Find where the given text appears and provide that cell's center as (X, Y) coordinate. 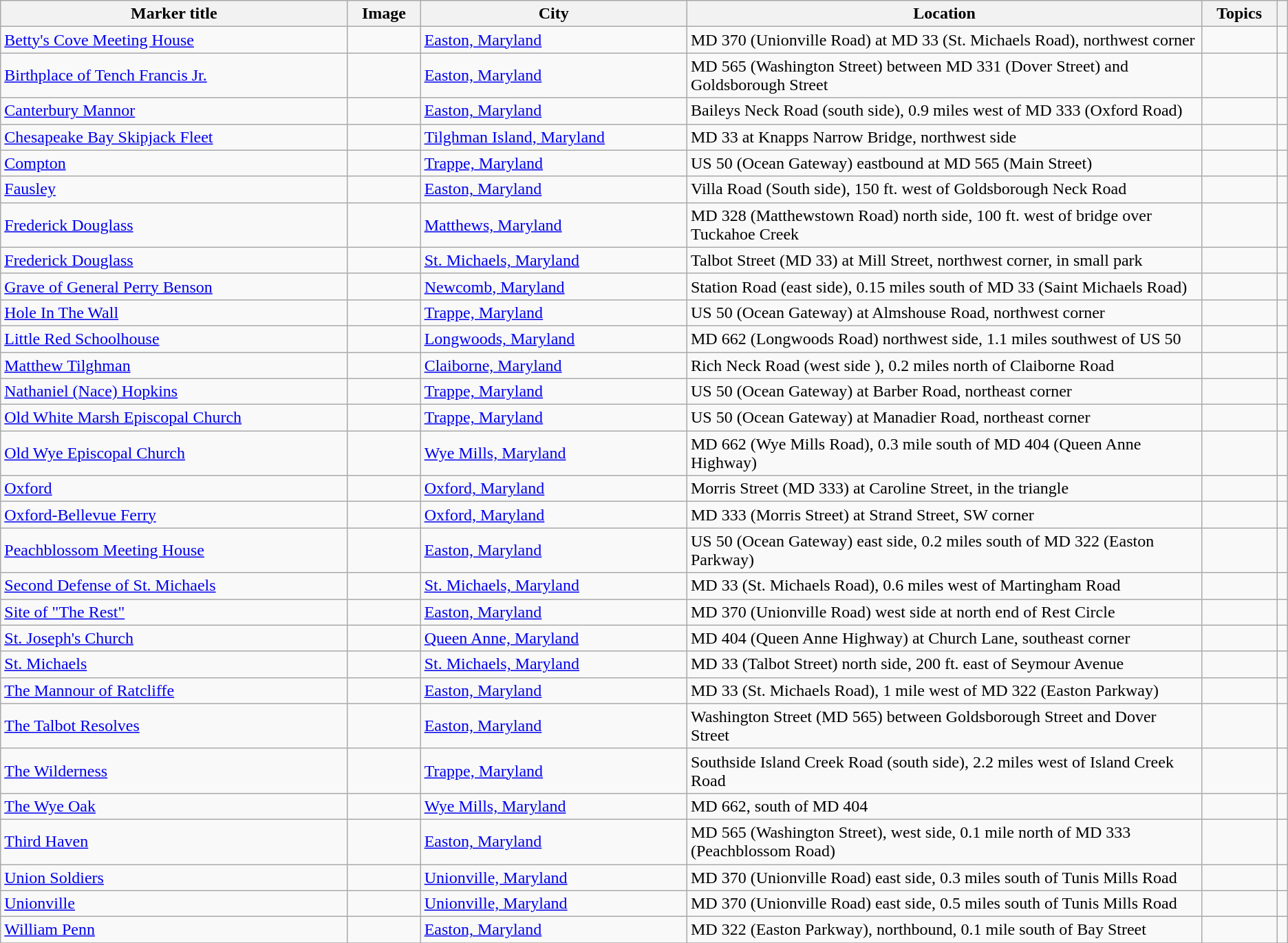
Betty's Cove Meeting House (174, 40)
MD 662, south of MD 404 (944, 806)
MD 404 (Queen Anne Highway) at Church Lane, southeast corner (944, 638)
MD 322 (Easton Parkway), northbound, 0.1 mile south of Bay Street (944, 930)
US 50 (Ocean Gateway) east side, 0.2 miles south of MD 322 (Easton Parkway) (944, 551)
MD 333 (Morris Street) at Strand Street, SW corner (944, 515)
Chesapeake Bay Skipjack Fleet (174, 137)
Hole In The Wall (174, 312)
Topics (1240, 14)
MD 370 (Unionville Road) west side at north end of Rest Circle (944, 612)
City (553, 14)
Compton (174, 163)
MD 370 (Unionville Road) at MD 33 (St. Michaels Road), northwest corner (944, 40)
MD 33 (St. Michaels Road), 0.6 miles west of Martingham Road (944, 586)
Villa Road (South side), 150 ft. west of Goldsborough Neck Road (944, 189)
MD 370 (Unionville Road) east side, 0.5 miles south of Tunis Mills Road (944, 904)
Image (384, 14)
Matthews, Maryland (553, 224)
US 50 (Ocean Gateway) eastbound at MD 565 (Main Street) (944, 163)
St. Joseph's Church (174, 638)
Morris Street (MD 333) at Caroline Street, in the triangle (944, 489)
The Talbot Resolves (174, 725)
Location (944, 14)
Union Soldiers (174, 878)
MD 33 (St. Michaels Road), 1 mile west of MD 322 (Easton Parkway) (944, 690)
US 50 (Ocean Gateway) at Manadier Road, northeast corner (944, 418)
US 50 (Ocean Gateway) at Almshouse Road, northwest corner (944, 312)
Birthplace of Tench Francis Jr. (174, 76)
Little Red Schoolhouse (174, 339)
Marker title (174, 14)
Fausley (174, 189)
Rich Neck Road (west side ), 0.2 miles north of Claiborne Road (944, 365)
MD 662 (Wye Mills Road), 0.3 mile south of MD 404 (Queen Anne Highway) (944, 453)
Talbot Street (MD 33) at Mill Street, northwest corner, in small park (944, 260)
Claiborne, Maryland (553, 365)
MD 662 (Longwoods Road) northwest side, 1.1 miles southwest of US 50 (944, 339)
William Penn (174, 930)
Grave of General Perry Benson (174, 286)
Oxford-Bellevue Ferry (174, 515)
Canterbury Mannor (174, 111)
Queen Anne, Maryland (553, 638)
MD 565 (Washington Street), west side, 0.1 mile north of MD 333 (Peachblossom Road) (944, 841)
The Mannour of Ratcliffe (174, 690)
Longwoods, Maryland (553, 339)
MD 33 (Talbot Street) north side, 200 ft. east of Seymour Avenue (944, 664)
Tilghman Island, Maryland (553, 137)
Second Defense of St. Michaels (174, 586)
St. Michaels (174, 664)
Third Haven (174, 841)
Matthew Tilghman (174, 365)
Old White Marsh Episcopal Church (174, 418)
Old Wye Episcopal Church (174, 453)
Nathaniel (Nace) Hopkins (174, 392)
Station Road (east side), 0.15 miles south of MD 33 (Saint Michaels Road) (944, 286)
Baileys Neck Road (south side), 0.9 miles west of MD 333 (Oxford Road) (944, 111)
US 50 (Ocean Gateway) at Barber Road, northeast corner (944, 392)
Unionville (174, 904)
MD 328 (Matthewstown Road) north side, 100 ft. west of bridge over Tuckahoe Creek (944, 224)
Peachblossom Meeting House (174, 551)
MD 565 (Washington Street) between MD 331 (Dover Street) and Goldsborough Street (944, 76)
Site of "The Rest" (174, 612)
The Wilderness (174, 771)
The Wye Oak (174, 806)
Newcomb, Maryland (553, 286)
MD 33 at Knapps Narrow Bridge, northwest side (944, 137)
MD 370 (Unionville Road) east side, 0.3 miles south of Tunis Mills Road (944, 878)
Washington Street (MD 565) between Goldsborough Street and Dover Street (944, 725)
Oxford (174, 489)
Southside Island Creek Road (south side), 2.2 miles west of Island Creek Road (944, 771)
